Determine the [x, y] coordinate at the center of the cell enclosing the given text.  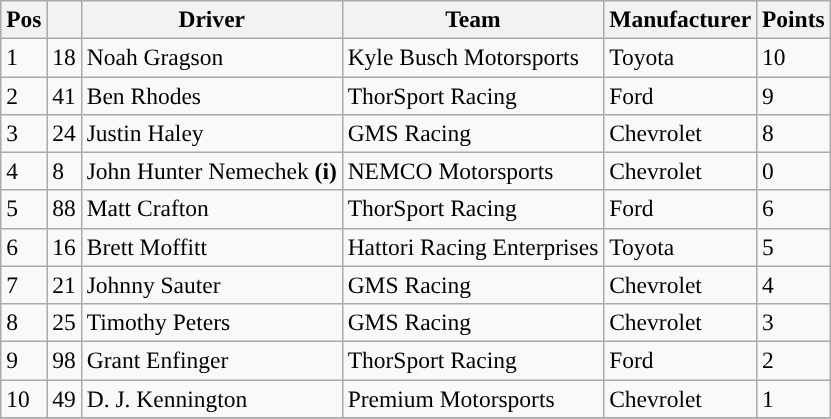
16 [64, 247]
7 [24, 285]
Hattori Racing Enterprises [473, 247]
Brett Moffitt [212, 247]
Manufacturer [680, 19]
18 [64, 57]
Ben Rhodes [212, 95]
Pos [24, 19]
NEMCO Motorsports [473, 171]
Points [794, 19]
Justin Haley [212, 133]
25 [64, 322]
0 [794, 171]
Grant Enfinger [212, 360]
Kyle Busch Motorsports [473, 57]
Driver [212, 19]
49 [64, 398]
D. J. Kennington [212, 398]
41 [64, 95]
Johnny Sauter [212, 285]
Team [473, 19]
Timothy Peters [212, 322]
Noah Gragson [212, 57]
Premium Motorsports [473, 398]
21 [64, 285]
88 [64, 209]
John Hunter Nemechek (i) [212, 171]
98 [64, 360]
Matt Crafton [212, 209]
24 [64, 133]
